Return the (X, Y) coordinate for the center point of the cell that contains the specified text.  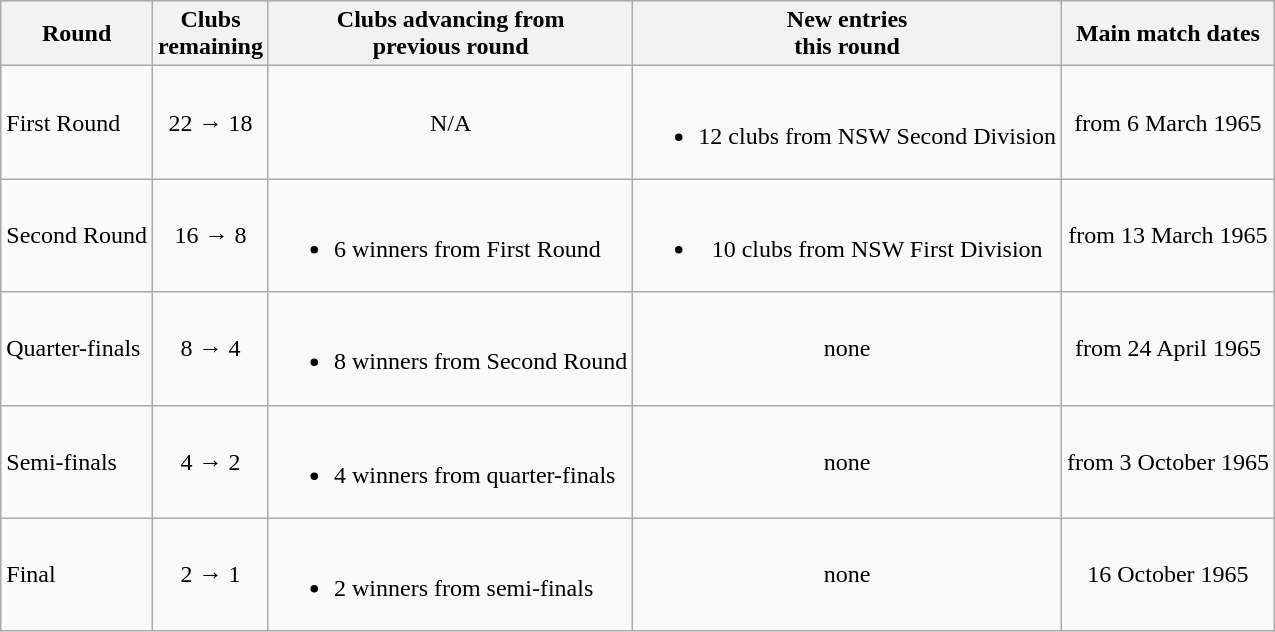
12 clubs from NSW Second Division (848, 122)
16 October 1965 (1168, 574)
6 winners from First Round (450, 236)
4 → 2 (210, 462)
Clubs advancing fromprevious round (450, 34)
from 3 October 1965 (1168, 462)
16 → 8 (210, 236)
Main match dates (1168, 34)
from 24 April 1965 (1168, 348)
2 → 1 (210, 574)
New entriesthis round (848, 34)
Final (77, 574)
2 winners from semi-finals (450, 574)
from 6 March 1965 (1168, 122)
Quarter-finals (77, 348)
Round (77, 34)
4 winners from quarter-finals (450, 462)
22 → 18 (210, 122)
10 clubs from NSW First Division (848, 236)
8 winners from Second Round (450, 348)
Semi-finals (77, 462)
Clubsremaining (210, 34)
N/A (450, 122)
Second Round (77, 236)
from 13 March 1965 (1168, 236)
8 → 4 (210, 348)
First Round (77, 122)
